Capture the cell that displays the provided text and extract its (X, Y) central coordinate. 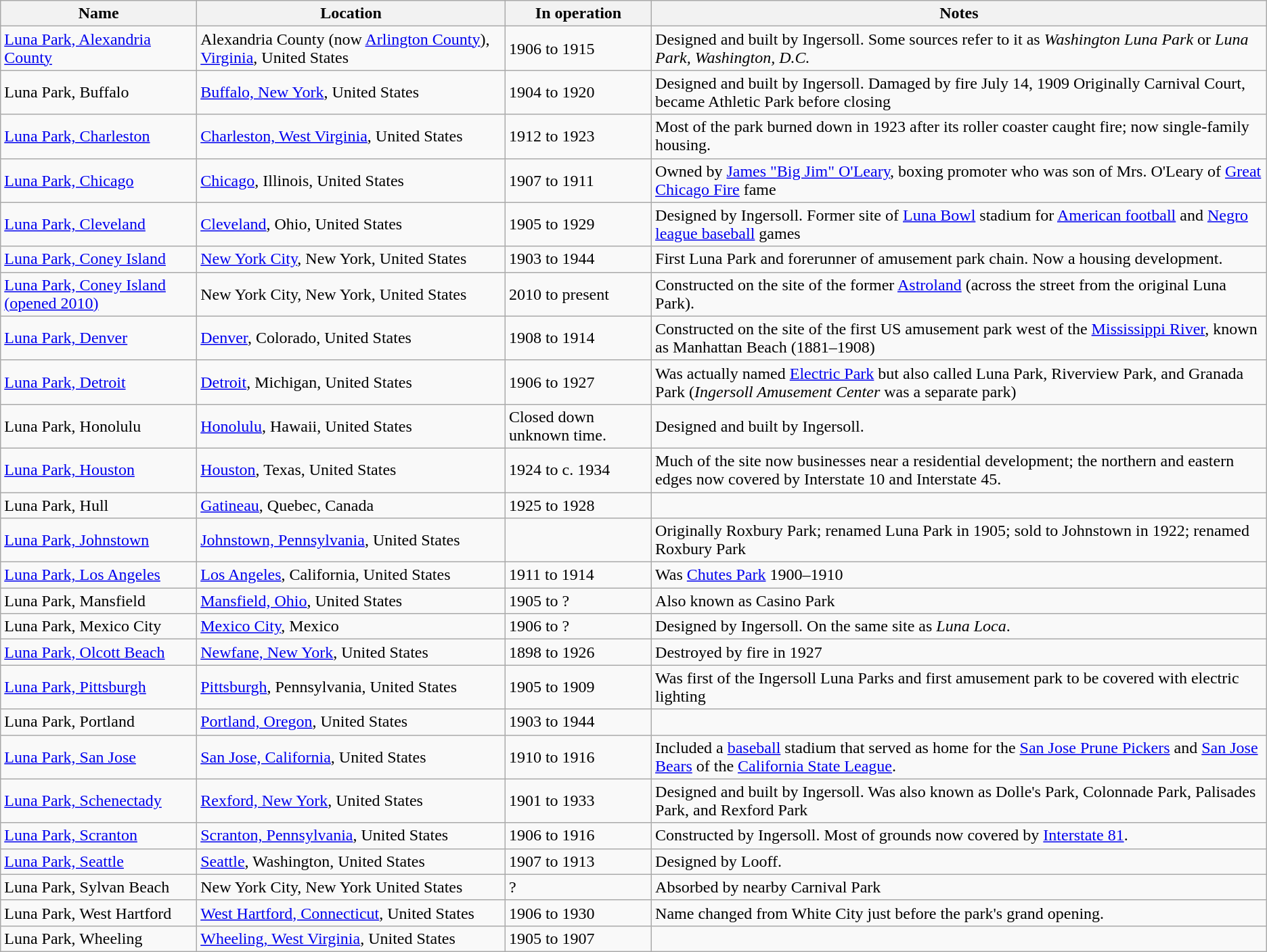
1901 to 1933 (578, 801)
Destroyed by fire in 1927 (960, 652)
Name (99, 14)
Designed and built by Ingersoll. (960, 426)
1924 to c. 1934 (578, 470)
Scranton, Pennsylvania, United States (351, 836)
Los Angeles, California, United States (351, 575)
Detroit, Michigan, United States (351, 382)
Luna Park, Schenectady (99, 801)
Was Chutes Park 1900–1910 (960, 575)
Most of the park burned down in 1923 after its roller coaster caught fire; now single-family housing. (960, 137)
Luna Park, Portland (99, 722)
Luna Park, Los Angeles (99, 575)
In operation (578, 14)
Luna Park, Coney Island (99, 259)
1912 to 1923 (578, 137)
Luna Park, Johnstown (99, 540)
Seattle, Washington, United States (351, 861)
Absorbed by nearby Carnival Park (960, 887)
Chicago, Illinois, United States (351, 180)
1907 to 1911 (578, 180)
1911 to 1914 (578, 575)
Luna Park, Olcott Beach (99, 652)
Luna Park, West Hartford (99, 913)
Charleston, West Virginia, United States (351, 137)
Luna Park, Mexico City (99, 627)
San Jose, California, United States (351, 756)
1906 to ? (578, 627)
Notes (960, 14)
Designed by Ingersoll. Former site of Luna Bowl stadium for American football and Negro league baseball games (960, 225)
Luna Park, Sylvan Beach (99, 887)
Luna Park, San Jose (99, 756)
1906 to 1927 (578, 382)
Mexico City, Mexico (351, 627)
Designed and built by Ingersoll. Was also known as Dolle's Park, Colonnade Park, Palisades Park, and Rexford Park (960, 801)
Wheeling, West Virginia, United States (351, 938)
? (578, 887)
1898 to 1926 (578, 652)
Also known as Casino Park (960, 601)
Luna Park, Charleston (99, 137)
Luna Park, Buffalo (99, 92)
New York City, New York United States (351, 887)
Luna Park, Honolulu (99, 426)
1905 to 1909 (578, 687)
Luna Park, Detroit (99, 382)
West Hartford, Connecticut, United States (351, 913)
Constructed on the site of the former Astroland (across the street from the original Luna Park). (960, 294)
Closed down unknown time. (578, 426)
Designed by Looff. (960, 861)
Luna Park, Chicago (99, 180)
Luna Park, Mansfield (99, 601)
Luna Park, Denver (99, 338)
Luna Park, Cleveland (99, 225)
Cleveland, Ohio, United States (351, 225)
1910 to 1916 (578, 756)
Luna Park, Hull (99, 505)
Much of the site now businesses near a residential development; the northern and eastern edges now covered by Interstate 10 and Interstate 45. (960, 470)
1905 to 1929 (578, 225)
Pittsburgh, Pennsylvania, United States (351, 687)
1906 to 1915 (578, 49)
Name changed from White City just before the park's grand opening. (960, 913)
Portland, Oregon, United States (351, 722)
Originally Roxbury Park; renamed Luna Park in 1905; sold to Johnstown in 1922; renamed Roxbury Park (960, 540)
Luna Park, Houston (99, 470)
1925 to 1928 (578, 505)
Was actually named Electric Park but also called Luna Park, Riverview Park, and Granada Park (Ingersoll Amusement Center was a separate park) (960, 382)
Luna Park, Scranton (99, 836)
Location (351, 14)
Houston, Texas, United States (351, 470)
Luna Park, Wheeling (99, 938)
Honolulu, Hawaii, United States (351, 426)
First Luna Park and forerunner of amusement park chain. Now a housing development. (960, 259)
Included a baseball stadium that served as home for the San Jose Prune Pickers and San Jose Bears of the California State League. (960, 756)
Designed and built by Ingersoll. Damaged by fire July 14, 1909 Originally Carnival Court, became Athletic Park before closing (960, 92)
1905 to ? (578, 601)
Luna Park, Coney Island (opened 2010) (99, 294)
Denver, Colorado, United States (351, 338)
1905 to 1907 (578, 938)
1904 to 1920 (578, 92)
Buffalo, New York, United States (351, 92)
2010 to present (578, 294)
1907 to 1913 (578, 861)
Was first of the Ingersoll Luna Parks and first amusement park to be covered with electric lighting (960, 687)
Designed by Ingersoll. On the same site as Luna Loca. (960, 627)
Constructed by Ingersoll. Most of grounds now covered by Interstate 81. (960, 836)
Alexandria County (now Arlington County), Virginia, United States (351, 49)
Owned by James "Big Jim" O'Leary, boxing promoter who was son of Mrs. O'Leary of Great Chicago Fire fame (960, 180)
Gatineau, Quebec, Canada (351, 505)
Luna Park, Alexandria County (99, 49)
Johnstown, Pennsylvania, United States (351, 540)
Constructed on the site of the first US amusement park west of the Mississippi River, known as Manhattan Beach (1881–1908) (960, 338)
Newfane, New York, United States (351, 652)
Mansfield, Ohio, United States (351, 601)
1908 to 1914 (578, 338)
Luna Park, Seattle (99, 861)
1906 to 1916 (578, 836)
Luna Park, Pittsburgh (99, 687)
Designed and built by Ingersoll. Some sources refer to it as Washington Luna Park or Luna Park, Washington, D.C. (960, 49)
Rexford, New York, United States (351, 801)
1906 to 1930 (578, 913)
